Scan for the cell matching the given text and deliver its [x, y] coordinate at center. 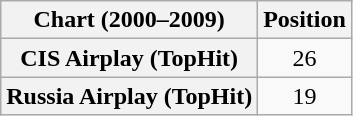
19 [305, 96]
Position [305, 20]
CIS Airplay (TopHit) [130, 58]
Russia Airplay (TopHit) [130, 96]
Chart (2000–2009) [130, 20]
26 [305, 58]
